Detect which cell encompasses the target text, then output its [X, Y] center coordinate. 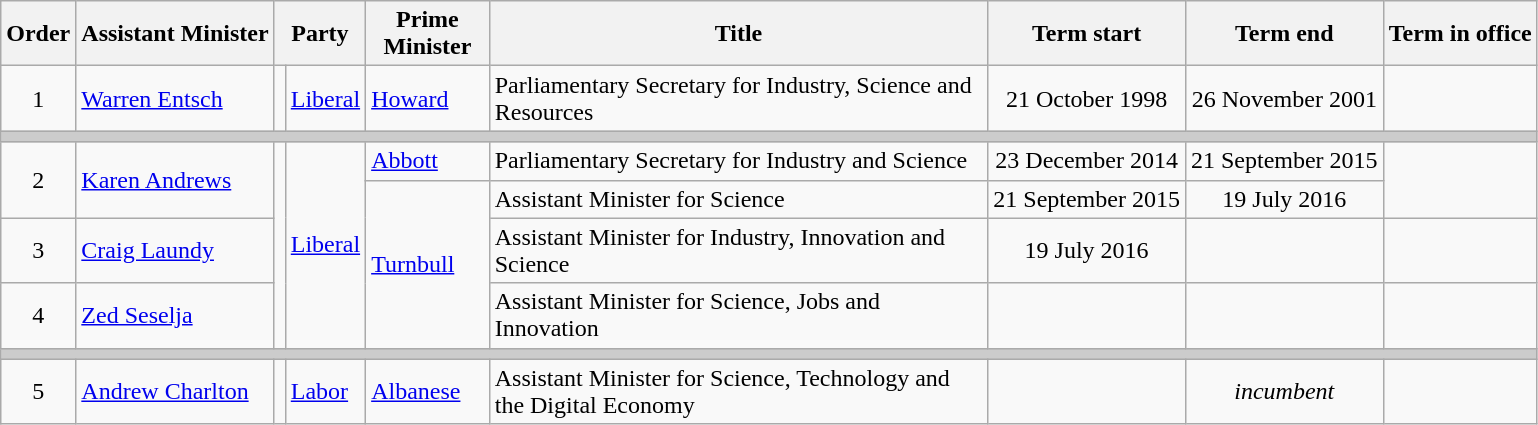
23 December 2014 [1087, 161]
Warren Entsch [175, 98]
Howard [428, 98]
Parliamentary Secretary for Industry, Science and Resources [738, 98]
Term in office [1460, 34]
1 [38, 98]
Prime Minister [428, 34]
Term end [1284, 34]
21 October 1998 [1087, 98]
4 [38, 316]
Craig Laundy [175, 250]
Title [738, 34]
Assistant Minister [175, 34]
Turnbull [428, 264]
Assistant Minister for Industry, Innovation and Science [738, 250]
Albanese [428, 392]
Assistant Minister for Science, Jobs and Innovation [738, 316]
3 [38, 250]
Andrew Charlton [175, 392]
Party [320, 34]
5 [38, 392]
2 [38, 180]
Abbott [428, 161]
incumbent [1284, 392]
Zed Seselja [175, 316]
Assistant Minister for Science [738, 199]
Parliamentary Secretary for Industry and Science [738, 161]
Order [38, 34]
26 November 2001 [1284, 98]
Karen Andrews [175, 180]
Term start [1087, 34]
Assistant Minister for Science, Technology and the Digital Economy [738, 392]
Labor [325, 392]
